Capture the cell that displays the provided text and extract its (x, y) central coordinate. 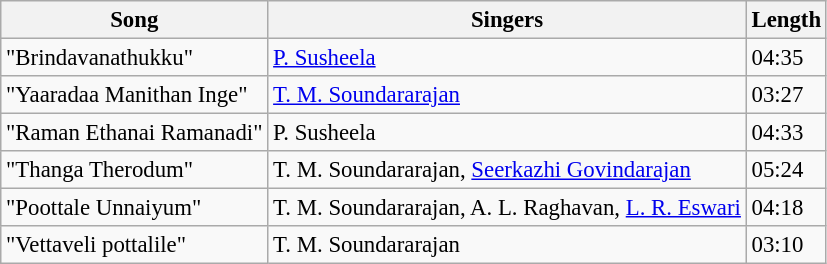
03:10 (786, 245)
04:18 (786, 208)
04:33 (786, 133)
04:35 (786, 58)
"Vettaveli pottalile" (134, 245)
"Raman Ethanai Ramanadi" (134, 133)
05:24 (786, 170)
T. M. Soundararajan, A. L. Raghavan, L. R. Eswari (507, 208)
"Yaaradaa Manithan Inge" (134, 95)
"Thanga Therodum" (134, 170)
Singers (507, 20)
Length (786, 20)
"Brindavanathukku" (134, 58)
"Poottale Unnaiyum" (134, 208)
T. M. Soundararajan, Seerkazhi Govindarajan (507, 170)
03:27 (786, 95)
Song (134, 20)
